Provide the (X, Y) coordinate of the cell's center where the given text is located.  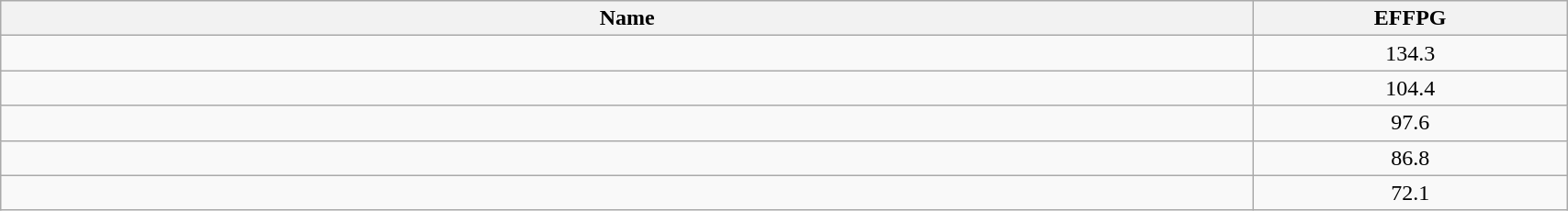
72.1 (1411, 193)
134.3 (1411, 53)
EFFPG (1411, 18)
86.8 (1411, 158)
Name (627, 18)
104.4 (1411, 88)
97.6 (1411, 123)
